Find where the given text appears and provide that cell's center as [x, y] coordinate. 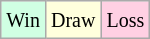
Draw [72, 20]
Loss [126, 20]
Win [24, 20]
